Determine the [x, y] coordinate at the center of the cell enclosing the given text.  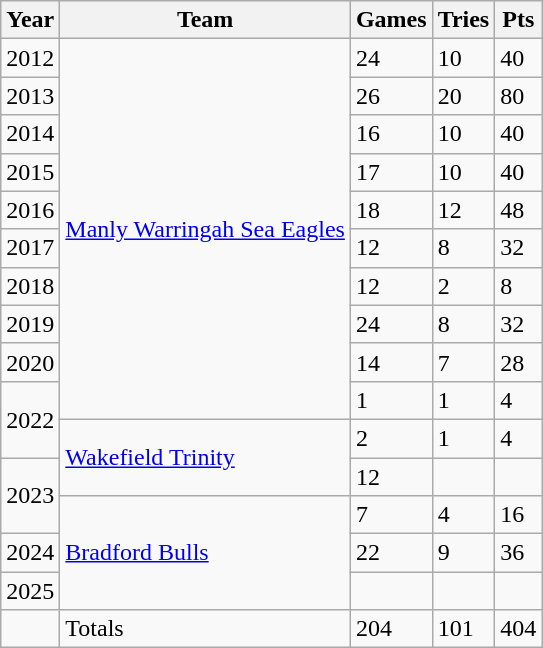
36 [518, 553]
17 [391, 172]
9 [464, 553]
2020 [30, 362]
Games [391, 20]
2024 [30, 553]
Totals [206, 629]
2023 [30, 496]
Pts [518, 20]
Team [206, 20]
28 [518, 362]
Year [30, 20]
2022 [30, 419]
20 [464, 96]
22 [391, 553]
2019 [30, 324]
2014 [30, 134]
80 [518, 96]
48 [518, 210]
2012 [30, 58]
14 [391, 362]
2016 [30, 210]
404 [518, 629]
18 [391, 210]
2018 [30, 286]
2015 [30, 172]
2013 [30, 96]
26 [391, 96]
101 [464, 629]
204 [391, 629]
Wakefield Trinity [206, 457]
Manly Warringah Sea Eagles [206, 230]
2025 [30, 591]
2017 [30, 248]
Bradford Bulls [206, 553]
Tries [464, 20]
